Pinpoint the cell where the given text exists, returning its (x, y) midpoint coordinate. 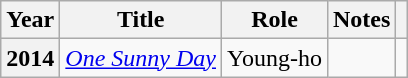
Title (141, 20)
Role (275, 20)
Year (30, 20)
One Sunny Day (141, 58)
2014 (30, 58)
Young-ho (275, 58)
Notes (361, 20)
